For the text-containing cell, return its midpoint in (x, y) coordinate format. 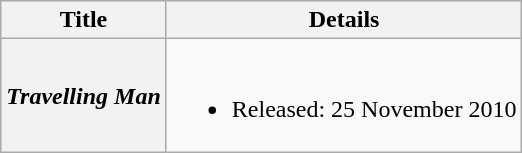
Title (84, 20)
Released: 25 November 2010 (344, 96)
Travelling Man (84, 96)
Details (344, 20)
